Capture the cell that displays the provided text and extract its [X, Y] central coordinate. 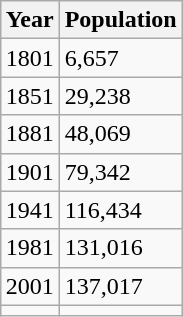
6,657 [120, 58]
1881 [30, 134]
137,017 [120, 286]
131,016 [120, 248]
116,434 [120, 210]
2001 [30, 286]
29,238 [120, 96]
48,069 [120, 134]
1981 [30, 248]
1901 [30, 172]
1801 [30, 58]
1851 [30, 96]
Year [30, 20]
1941 [30, 210]
79,342 [120, 172]
Population [120, 20]
